Detect which cell encompasses the target text, then output its (x, y) center coordinate. 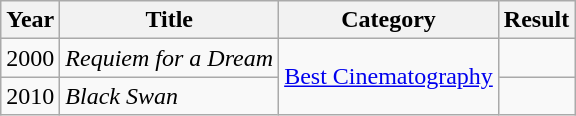
Year (30, 20)
Title (170, 20)
Requiem for a Dream (170, 58)
2010 (30, 96)
Black Swan (170, 96)
2000 (30, 58)
Category (389, 20)
Best Cinematography (389, 77)
Result (536, 20)
